Search for the cell housing the specified text and yield its (X, Y) center coordinate. 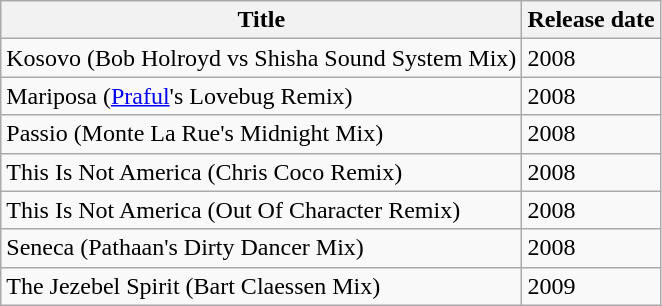
This Is Not America (Out Of Character Remix) (262, 210)
2009 (591, 286)
The Jezebel Spirit (Bart Claessen Mix) (262, 286)
This Is Not America (Chris Coco Remix) (262, 172)
Passio (Monte La Rue's Midnight Mix) (262, 134)
Mariposa (Praful's Lovebug Remix) (262, 96)
Seneca (Pathaan's Dirty Dancer Mix) (262, 248)
Kosovo (Bob Holroyd vs Shisha Sound System Mix) (262, 58)
Title (262, 20)
Release date (591, 20)
